Scan for the cell matching the given text and deliver its (X, Y) coordinate at center. 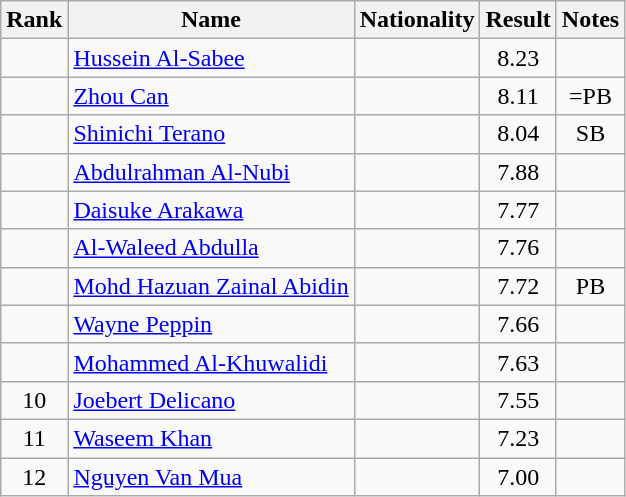
Al-Waleed Abdulla (211, 248)
7.63 (518, 362)
8.11 (518, 96)
7.72 (518, 286)
Zhou Can (211, 96)
Daisuke Arakawa (211, 210)
=PB (590, 96)
Result (518, 20)
7.66 (518, 324)
Hussein Al-Sabee (211, 58)
PB (590, 286)
Abdulrahman Al-Nubi (211, 172)
7.76 (518, 248)
Wayne Peppin (211, 324)
SB (590, 134)
7.55 (518, 400)
Shinichi Terano (211, 134)
10 (34, 400)
Name (211, 20)
Joebert Delicano (211, 400)
8.04 (518, 134)
Notes (590, 20)
11 (34, 438)
7.88 (518, 172)
Nationality (417, 20)
12 (34, 477)
Waseem Khan (211, 438)
Rank (34, 20)
Nguyen Van Mua (211, 477)
7.77 (518, 210)
Mohammed Al-Khuwalidi (211, 362)
8.23 (518, 58)
7.23 (518, 438)
Mohd Hazuan Zainal Abidin (211, 286)
7.00 (518, 477)
